Scan for the cell matching the given text and deliver its [X, Y] coordinate at center. 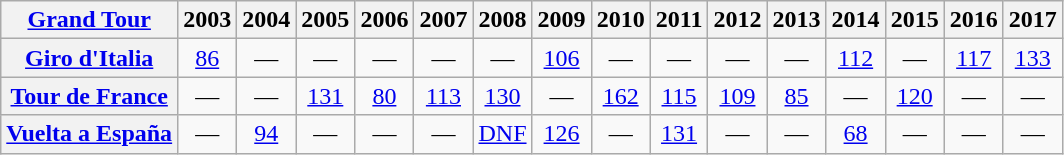
2016 [974, 20]
86 [208, 58]
120 [914, 96]
2007 [444, 20]
2014 [856, 20]
2011 [679, 20]
94 [266, 134]
Vuelta a España [90, 134]
112 [856, 58]
106 [562, 58]
162 [620, 96]
2012 [738, 20]
68 [856, 134]
80 [384, 96]
2006 [384, 20]
113 [444, 96]
DNF [502, 134]
133 [1032, 58]
126 [562, 134]
115 [679, 96]
2003 [208, 20]
Giro d'Italia [90, 58]
85 [796, 96]
2005 [326, 20]
2008 [502, 20]
2004 [266, 20]
130 [502, 96]
2015 [914, 20]
117 [974, 58]
2017 [1032, 20]
2013 [796, 20]
2009 [562, 20]
Grand Tour [90, 20]
2010 [620, 20]
Tour de France [90, 96]
109 [738, 96]
